Return (X, Y) of the center of cell containing provided text 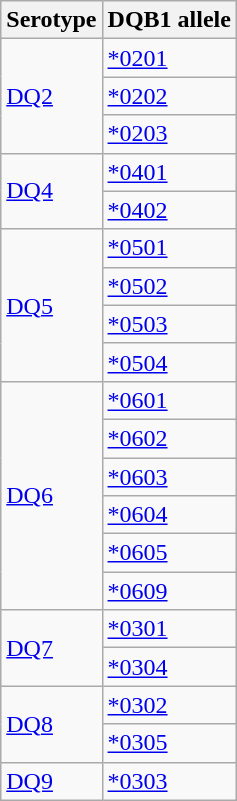
Serotype (52, 20)
DQ9 (52, 781)
*0201 (169, 58)
DQ2 (52, 96)
*0401 (169, 172)
*0603 (169, 477)
*0303 (169, 781)
*0604 (169, 515)
*0501 (169, 248)
DQ5 (52, 305)
*0305 (169, 743)
*0602 (169, 438)
*0304 (169, 667)
*0503 (169, 324)
DQ7 (52, 648)
*0601 (169, 400)
*0203 (169, 134)
*0605 (169, 553)
*0504 (169, 362)
DQB1 allele (169, 20)
*0402 (169, 210)
*0202 (169, 96)
*0502 (169, 286)
DQ8 (52, 724)
*0301 (169, 629)
DQ4 (52, 191)
*0302 (169, 705)
DQ6 (52, 495)
*0609 (169, 591)
